Return (X, Y) of the center of cell containing provided text 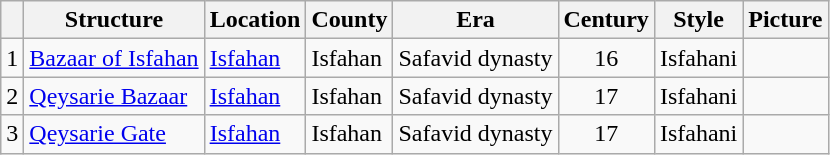
County (350, 20)
Century (606, 20)
Location (255, 20)
3 (12, 134)
1 (12, 58)
16 (606, 58)
2 (12, 96)
Bazaar of Isfahan (114, 58)
Era (476, 20)
Style (698, 20)
Picture (786, 20)
Qeysarie Gate (114, 134)
Qeysarie Bazaar (114, 96)
Structure (114, 20)
